Detect which cell encompasses the target text, then output its (X, Y) center coordinate. 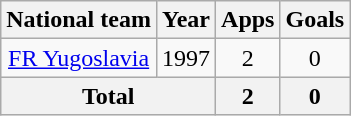
1997 (186, 58)
Year (186, 20)
Goals (315, 20)
Apps (248, 20)
FR Yugoslavia (79, 58)
Total (108, 96)
National team (79, 20)
